Determine the [X, Y] coordinate at the center of the cell enclosing the given text.  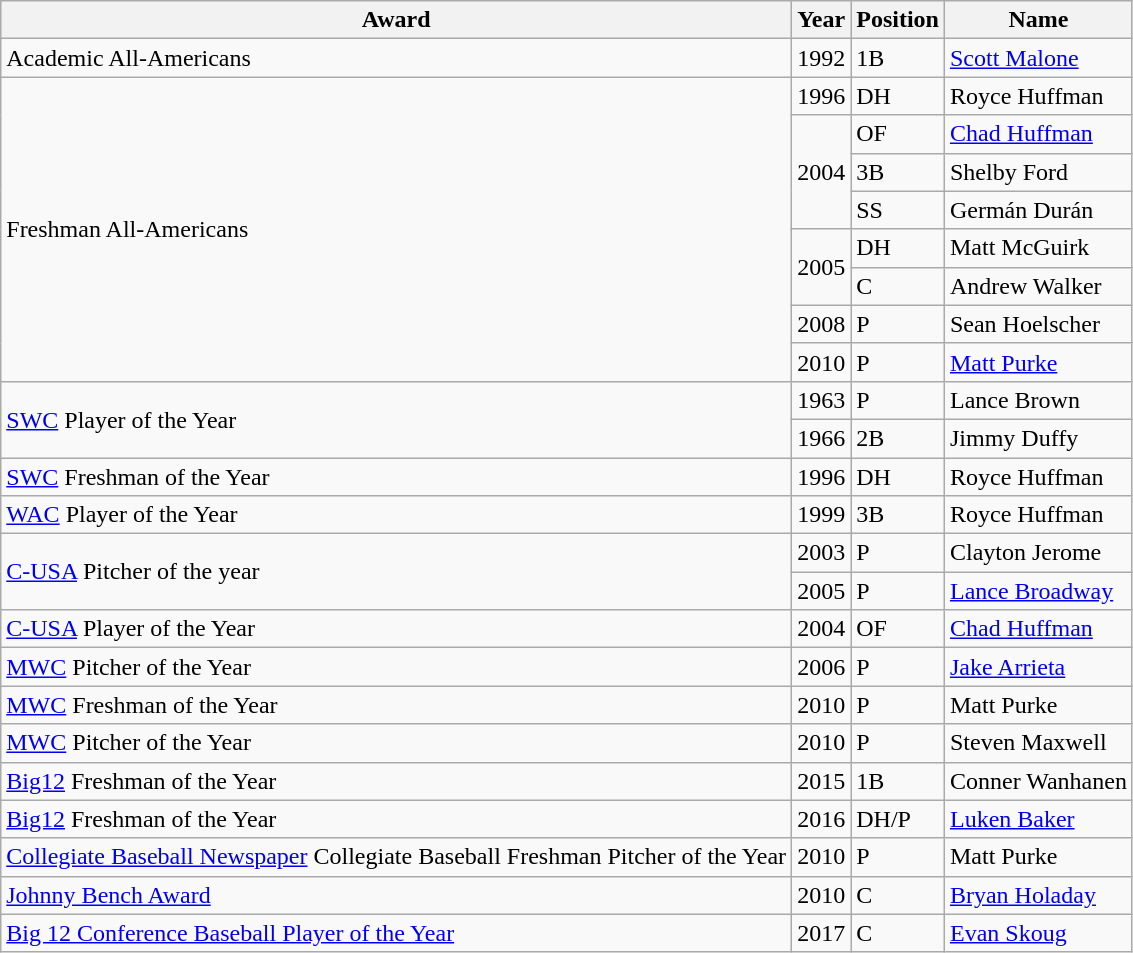
Jimmy Duffy [1038, 438]
2B [898, 438]
Conner Wanhanen [1038, 781]
Lance Broadway [1038, 591]
Johnny Bench Award [396, 895]
2015 [822, 781]
Sean Hoelscher [1038, 324]
2003 [822, 553]
Academic All-Americans [396, 58]
C-USA Pitcher of the year [396, 572]
2016 [822, 819]
DH/P [898, 819]
Scott Malone [1038, 58]
Bryan Holaday [1038, 895]
Luken Baker [1038, 819]
Lance Brown [1038, 400]
SWC Freshman of the Year [396, 477]
Name [1038, 20]
C-USA Player of the Year [396, 629]
Award [396, 20]
SS [898, 210]
Evan Skoug [1038, 933]
Big 12 Conference Baseball Player of the Year [396, 933]
1999 [822, 515]
Germán Durán [1038, 210]
1992 [822, 58]
Year [822, 20]
Collegiate Baseball Newspaper Collegiate Baseball Freshman Pitcher of the Year [396, 857]
Clayton Jerome [1038, 553]
2006 [822, 667]
1963 [822, 400]
Shelby Ford [1038, 172]
Jake Arrieta [1038, 667]
WAC Player of the Year [396, 515]
1966 [822, 438]
Position [898, 20]
MWC Freshman of the Year [396, 705]
2017 [822, 933]
SWC Player of the Year [396, 419]
Steven Maxwell [1038, 743]
Matt McGuirk [1038, 248]
2008 [822, 324]
Freshman All-Americans [396, 229]
Andrew Walker [1038, 286]
